Provide the [x, y] coordinate of the cell's center where the given text is located.  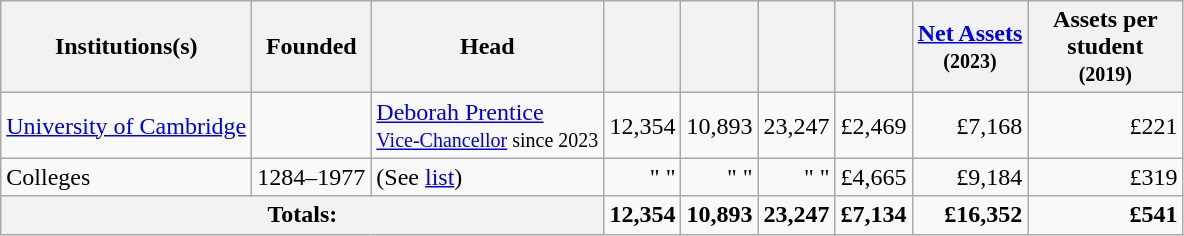
Deborah PrenticeVice-Chancellor since 2023 [488, 126]
Founded [312, 47]
£7,168 [970, 126]
Totals: [302, 215]
£16,352 [970, 215]
£9,184 [970, 177]
Assets per student(2019) [1106, 47]
£319 [1106, 177]
Head [488, 47]
Institutions(s) [126, 47]
£221 [1106, 126]
1284–1977 [312, 177]
£2,469 [874, 126]
£7,134 [874, 215]
Net Assets(2023) [970, 47]
University of Cambridge [126, 126]
(See list) [488, 177]
£4,665 [874, 177]
£541 [1106, 215]
Colleges [126, 177]
